For the text-containing cell, return its midpoint in [x, y] coordinate format. 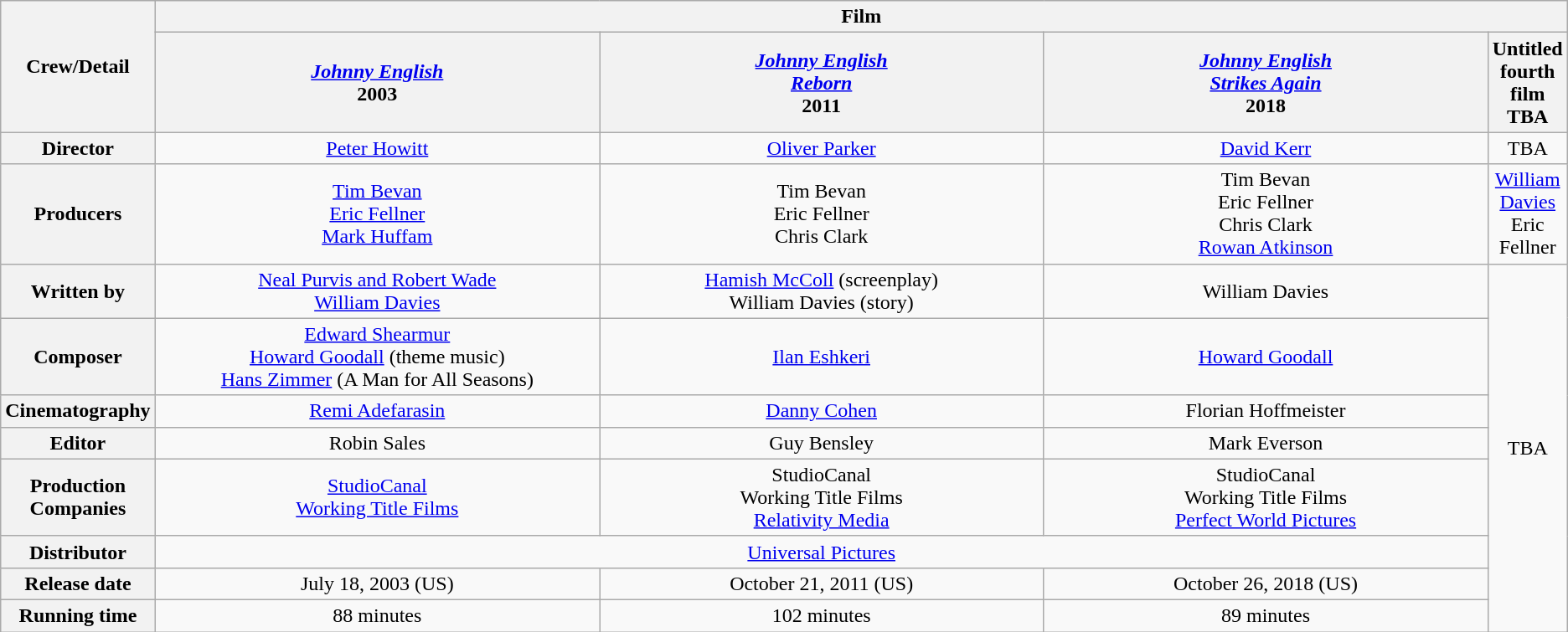
William DaviesEric Fellner [1528, 214]
StudioCanalWorking Title Films [377, 497]
Remi Adefarasin [377, 411]
88 minutes [377, 615]
89 minutes [1266, 615]
Director [78, 148]
Distributor [78, 552]
Crew/Detail [78, 67]
Film [861, 17]
Oliver Parker [822, 148]
Florian Hoffmeister [1266, 411]
102 minutes [822, 615]
Untitled fourth filmTBA [1528, 82]
Tim BevanEric FellnerChris Clark [822, 214]
Mark Everson [1266, 443]
October 21, 2011 (US) [822, 583]
StudioCanalWorking Title FilmsRelativity Media [822, 497]
Tim BevanEric FellnerMark Huffam [377, 214]
Johnny English2003 [377, 82]
Edward ShearmurHoward Goodall (theme music)Hans Zimmer (A Man for All Seasons) [377, 357]
Johnny English Strikes Again2018 [1266, 82]
William Davies [1266, 291]
Release date [78, 583]
David Kerr [1266, 148]
Cinematography [78, 411]
Written by [78, 291]
Hamish McColl (screenplay)William Davies (story) [822, 291]
Johnny English Reborn2011 [822, 82]
Running time [78, 615]
Editor [78, 443]
Howard Goodall [1266, 357]
Producers [78, 214]
Tim BevanEric FellnerChris ClarkRowan Atkinson [1266, 214]
Composer [78, 357]
Guy Bensley [822, 443]
Ilan Eshkeri [822, 357]
Universal Pictures [821, 552]
Peter Howitt [377, 148]
Danny Cohen [822, 411]
Neal Purvis and Robert WadeWilliam Davies [377, 291]
Robin Sales [377, 443]
StudioCanalWorking Title FilmsPerfect World Pictures [1266, 497]
October 26, 2018 (US) [1266, 583]
July 18, 2003 (US) [377, 583]
Production Companies [78, 497]
